Determine the (x, y) coordinate at the center of the cell enclosing the given text.  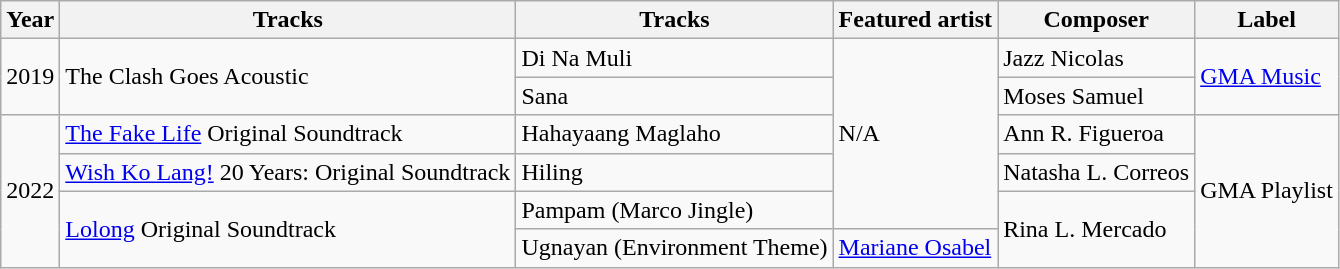
Rina L. Mercado (1096, 229)
Di Na Muli (674, 58)
GMA Playlist (1267, 191)
Moses Samuel (1096, 96)
Ugnayan (Environment Theme) (674, 248)
Natasha L. Correos (1096, 172)
Featured artist (916, 20)
Label (1267, 20)
Hiling (674, 172)
Jazz Nicolas (1096, 58)
Composer (1096, 20)
Hahayaang Maglaho (674, 134)
Sana (674, 96)
The Clash Goes Acoustic (288, 77)
The Fake Life Original Soundtrack (288, 134)
Year (30, 20)
Ann R. Figueroa (1096, 134)
GMA Music (1267, 77)
2019 (30, 77)
N/A (916, 134)
Wish Ko Lang! 20 Years: Original Soundtrack (288, 172)
Lolong Original Soundtrack (288, 229)
Pampam (Marco Jingle) (674, 210)
2022 (30, 191)
Mariane Osabel (916, 248)
